For the text-containing cell, return its midpoint in [X, Y] coordinate format. 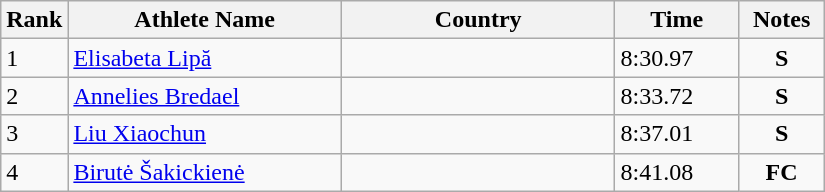
Athlete Name [205, 20]
4 [34, 172]
FC [782, 172]
3 [34, 134]
Birutė Šakickienė [205, 172]
8:33.72 [677, 96]
Notes [782, 20]
8:37.01 [677, 134]
8:41.08 [677, 172]
Rank [34, 20]
Liu Xiaochun [205, 134]
1 [34, 58]
2 [34, 96]
Annelies Bredael [205, 96]
8:30.97 [677, 58]
Time [677, 20]
Country [478, 20]
Elisabeta Lipă [205, 58]
